Output the (X, Y) coordinate of the center of the cell containing the given text.  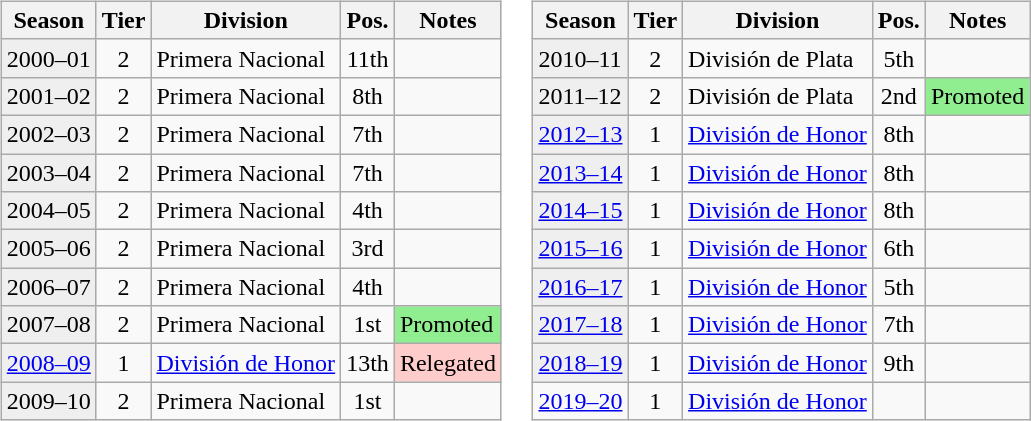
2003–04 (48, 173)
2010–11 (580, 58)
2017–18 (580, 325)
13th (368, 363)
3rd (368, 249)
2008–09 (48, 363)
9th (898, 363)
2006–07 (48, 287)
6th (898, 249)
2005–06 (48, 249)
2015–16 (580, 249)
2018–19 (580, 363)
2016–17 (580, 287)
2000–01 (48, 58)
2009–10 (48, 401)
2011–12 (580, 96)
11th (368, 58)
2004–05 (48, 211)
Relegated (448, 363)
2012–13 (580, 134)
2nd (898, 96)
2013–14 (580, 173)
2019–20 (580, 401)
2002–03 (48, 134)
2001–02 (48, 96)
2007–08 (48, 325)
2014–15 (580, 211)
